Detect which cell encompasses the target text, then output its [X, Y] center coordinate. 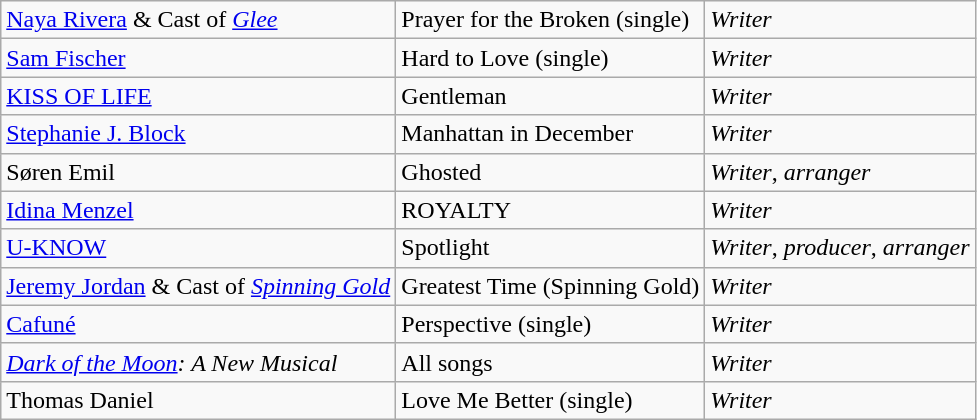
ROYALTY [550, 210]
Spotlight [550, 248]
Cafuné [198, 324]
Greatest Time (Spinning Gold) [550, 286]
Writer, producer, arranger [840, 248]
Søren Emil [198, 172]
Thomas Daniel [198, 400]
Gentleman [550, 96]
Love Me Better (single) [550, 400]
Prayer for the Broken (single) [550, 20]
Stephanie J. Block [198, 134]
KISS OF LIFE [198, 96]
Hard to Love (single) [550, 58]
Idina Menzel [198, 210]
Manhattan in December [550, 134]
Sam Fischer [198, 58]
U-KNOW [198, 248]
Ghosted [550, 172]
Naya Rivera & Cast of Glee [198, 20]
All songs [550, 362]
Writer, arranger [840, 172]
Jeremy Jordan & Cast of Spinning Gold [198, 286]
Perspective (single) [550, 324]
Dark of the Moon: A New Musical [198, 362]
